Return (X, Y) of the center of cell containing provided text 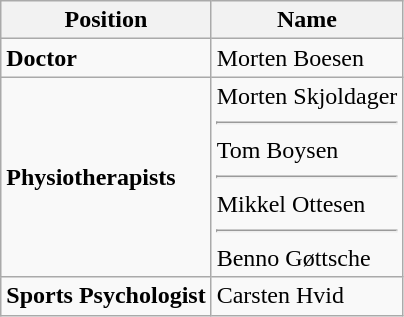
Name (307, 20)
Doctor (106, 58)
Morten Skjoldager Tom Boysen Mikkel Ottesen Benno Gøttsche (307, 177)
Physiotherapists (106, 177)
Morten Boesen (307, 58)
Position (106, 20)
Carsten Hvid (307, 296)
Sports Psychologist (106, 296)
